Extract the (x, y) coordinate from the center of the cell holding the provided text.  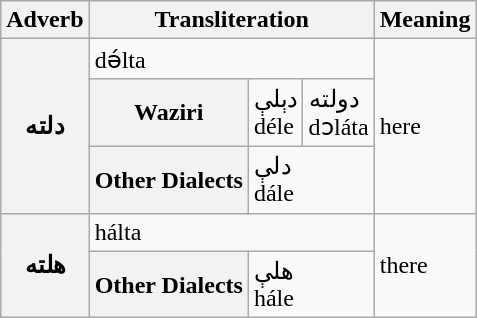
دېلېdéle (276, 112)
هلېhále (311, 284)
دولتهdɔláta (338, 112)
هلته (45, 266)
Waziri (168, 112)
Transliteration (232, 20)
Adverb (45, 20)
də́lta (232, 59)
here (425, 126)
Meaning (425, 20)
there (425, 266)
دلېdále (311, 180)
دلته (45, 126)
hálta (232, 232)
